Pinpoint the cell where the given text exists, returning its [x, y] midpoint coordinate. 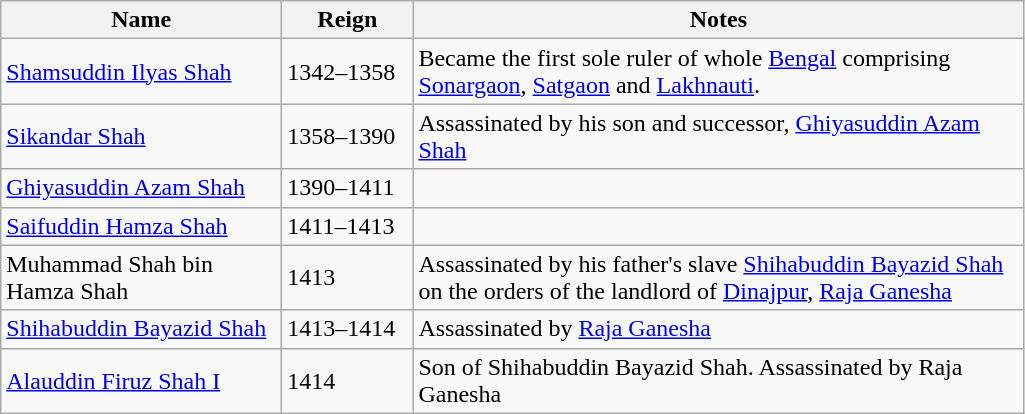
Alauddin Firuz Shah I [142, 380]
Saifuddin Hamza Shah [142, 226]
Muhammad Shah bin Hamza Shah [142, 278]
1342–1358 [348, 72]
Shamsuddin Ilyas Shah [142, 72]
Notes [718, 20]
Assassinated by his father's slave Shihabuddin Bayazid Shah on the orders of the landlord of Dinajpur, Raja Ganesha [718, 278]
Became the first sole ruler of whole Bengal comprising Sonargaon, Satgaon and Lakhnauti. [718, 72]
1413–1414 [348, 329]
1390–1411 [348, 188]
1413 [348, 278]
Reign [348, 20]
1414 [348, 380]
Name [142, 20]
Son of Shihabuddin Bayazid Shah. Assassinated by Raja Ganesha [718, 380]
Assassinated by his son and successor, Ghiyasuddin Azam Shah [718, 136]
Shihabuddin Bayazid Shah [142, 329]
Assassinated by Raja Ganesha [718, 329]
Ghiyasuddin Azam Shah [142, 188]
1358–1390 [348, 136]
1411–1413 [348, 226]
Sikandar Shah [142, 136]
